Provide the (x, y) coordinate of the cell's center where the given text is located.  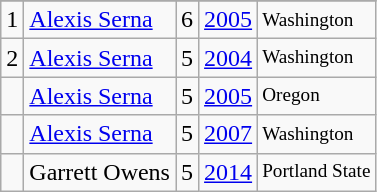
Oregon (316, 96)
1 (12, 20)
Portland State (316, 172)
2007 (228, 134)
2 (12, 58)
2004 (228, 58)
2014 (228, 172)
Garrett Owens (100, 172)
6 (188, 20)
